For the text-containing cell, return its midpoint in (x, y) coordinate format. 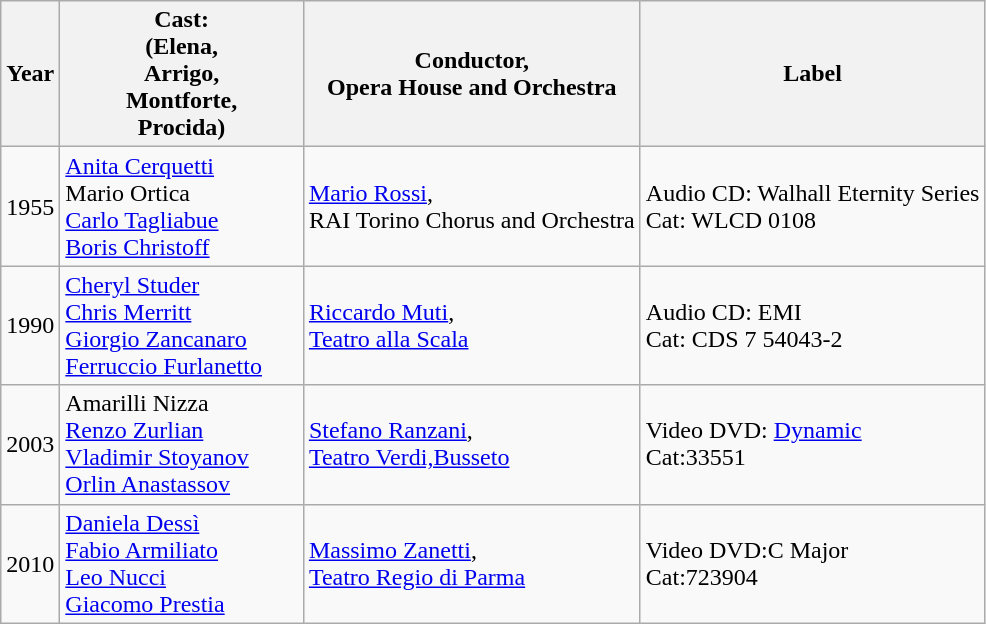
Video DVD:C Major Cat:723904 (812, 564)
Label (812, 74)
Cast:(Elena,Arrigo,Montforte,Procida) (182, 74)
Audio CD: Walhall Eternity SeriesCat: WLCD 0108 (812, 206)
Anita CerquettiMario OrticaCarlo TagliabueBoris Christoff (182, 206)
Riccardo Muti,Teatro alla Scala (472, 326)
Massimo Zanetti,Teatro Regio di Parma (472, 564)
Video DVD: Dynamic Cat:33551 (812, 444)
Cheryl StuderChris MerrittGiorgio ZancanaroFerruccio Furlanetto (182, 326)
Conductor,Opera House and Orchestra (472, 74)
Mario Rossi,RAI Torino Chorus and Orchestra (472, 206)
Audio CD: EMI Cat: CDS 7 54043-2 (812, 326)
Amarilli NizzaRenzo ZurlianVladimir StoyanovOrlin Anastassov (182, 444)
1990 (30, 326)
2010 (30, 564)
Stefano Ranzani,Teatro Verdi,Busseto (472, 444)
2003 (30, 444)
Daniela DessìFabio ArmiliatoLeo NucciGiacomo Prestia (182, 564)
1955 (30, 206)
Year (30, 74)
